Return the [X, Y] coordinate for the center point of the cell that contains the specified text.  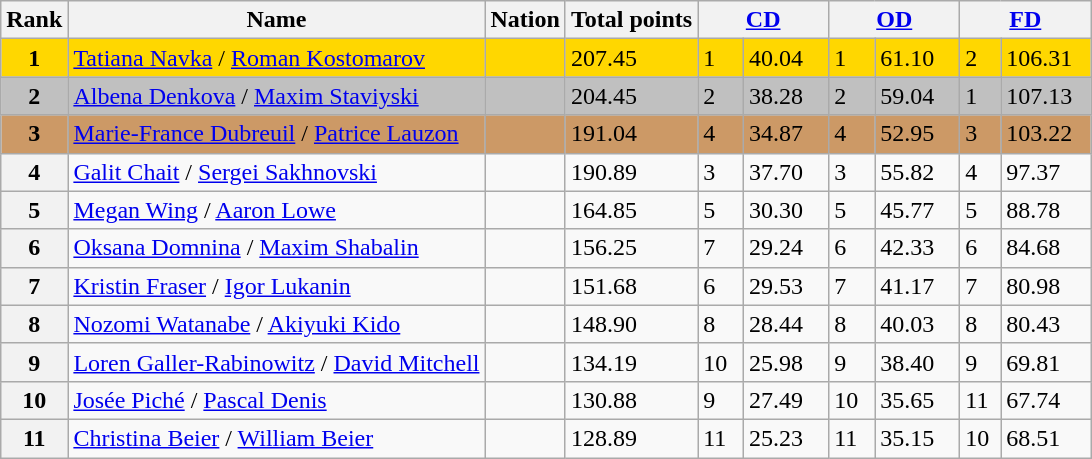
59.04 [918, 96]
29.53 [786, 286]
Kristin Fraser / Igor Lukanin [276, 286]
204.45 [631, 96]
34.87 [786, 134]
191.04 [631, 134]
Nozomi Watanabe / Akiyuki Kido [276, 324]
38.40 [918, 362]
29.24 [786, 248]
80.43 [1046, 324]
Tatiana Navka / Roman Kostomarov [276, 58]
FD [1026, 20]
40.04 [786, 58]
164.85 [631, 210]
106.31 [1046, 58]
67.74 [1046, 400]
190.89 [631, 172]
Albena Denkova / Maxim Staviyski [276, 96]
Nation [525, 20]
61.10 [918, 58]
OD [894, 20]
130.88 [631, 400]
30.30 [786, 210]
52.95 [918, 134]
Total points [631, 20]
Loren Galler-Rabinowitz / David Mitchell [276, 362]
97.37 [1046, 172]
27.49 [786, 400]
103.22 [1046, 134]
Marie-France Dubreuil / Patrice Lauzon [276, 134]
Name [276, 20]
107.13 [1046, 96]
134.19 [631, 362]
84.68 [1046, 248]
25.98 [786, 362]
128.89 [631, 438]
Josée Piché / Pascal Denis [276, 400]
35.65 [918, 400]
151.68 [631, 286]
68.51 [1046, 438]
Megan Wing / Aaron Lowe [276, 210]
Oksana Domnina / Maxim Shabalin [276, 248]
40.03 [918, 324]
Christina Beier / William Beier [276, 438]
156.25 [631, 248]
42.33 [918, 248]
80.98 [1046, 286]
37.70 [786, 172]
88.78 [1046, 210]
25.23 [786, 438]
41.17 [918, 286]
Galit Chait / Sergei Sakhnovski [276, 172]
Rank [34, 20]
28.44 [786, 324]
45.77 [918, 210]
69.81 [1046, 362]
148.90 [631, 324]
38.28 [786, 96]
CD [764, 20]
207.45 [631, 58]
55.82 [918, 172]
35.15 [918, 438]
